Return [x, y] of the center of cell containing provided text 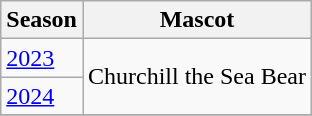
2024 [42, 96]
Mascot [196, 20]
Churchill the Sea Bear [196, 77]
2023 [42, 58]
Season [42, 20]
